Return (x, y) of the center of cell containing provided text 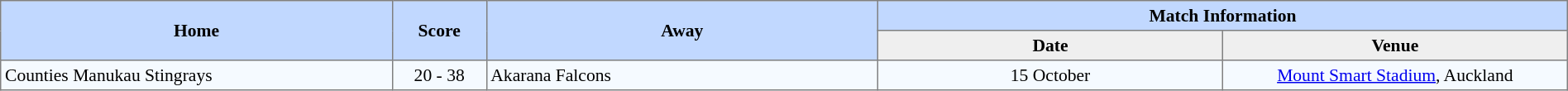
15 October (1050, 75)
Date (1050, 45)
Home (197, 31)
Counties Manukau Stingrays (197, 75)
Score (439, 31)
20 - 38 (439, 75)
Venue (1394, 45)
Away (682, 31)
Match Information (1223, 16)
Mount Smart Stadium, Auckland (1394, 75)
Akarana Falcons (682, 75)
